For the text-containing cell, return its midpoint in [x, y] coordinate format. 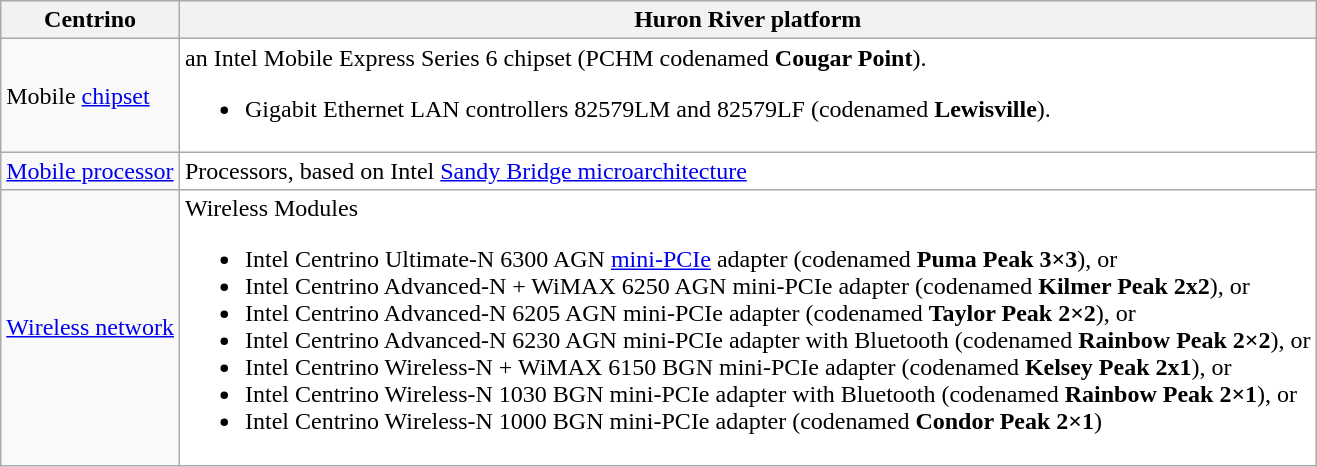
an Intel Mobile Express Series 6 chipset (PCHM codenamed Cougar Point).Gigabit Ethernet LAN controllers 82579LM and 82579LF (codenamed Lewisville). [748, 96]
Wireless network [90, 328]
Huron River platform [748, 20]
Mobile processor [90, 171]
Mobile chipset [90, 96]
Centrino [90, 20]
Processors, based on Intel Sandy Bridge microarchitecture [748, 171]
